Return [x, y] of the center of cell containing provided text 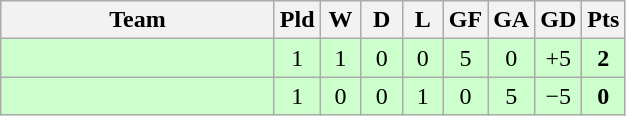
GD [558, 20]
GA [512, 20]
Pld [297, 20]
GF [465, 20]
W [340, 20]
Pts [604, 20]
2 [604, 58]
Team [138, 20]
L [422, 20]
D [382, 20]
−5 [558, 96]
+5 [558, 58]
